For the text-containing cell, return its midpoint in [X, Y] coordinate format. 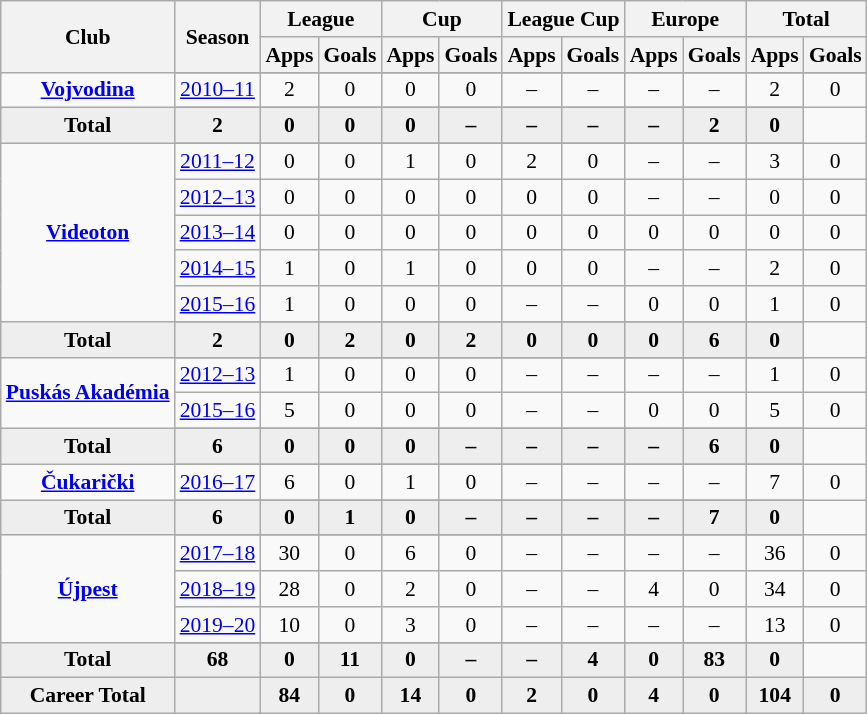
11 [350, 660]
2018–19 [218, 589]
2019–20 [218, 625]
68 [218, 660]
34 [775, 589]
Europe [686, 19]
League Cup [563, 19]
Cup [442, 19]
28 [289, 589]
14 [410, 696]
13 [775, 625]
2014–15 [218, 269]
Čukarički [88, 482]
36 [775, 554]
2017–18 [218, 554]
League [320, 19]
Season [218, 36]
2011–12 [218, 162]
104 [775, 696]
Újpest [88, 590]
2016–17 [218, 482]
30 [289, 554]
Club [88, 36]
Career Total [88, 696]
2013–14 [218, 233]
84 [289, 696]
Videoton [88, 233]
2010–11 [218, 90]
Vojvodina [88, 90]
10 [289, 625]
83 [714, 660]
Puskás Akadémia [88, 392]
